Scan for the cell matching the given text and deliver its [X, Y] coordinate at center. 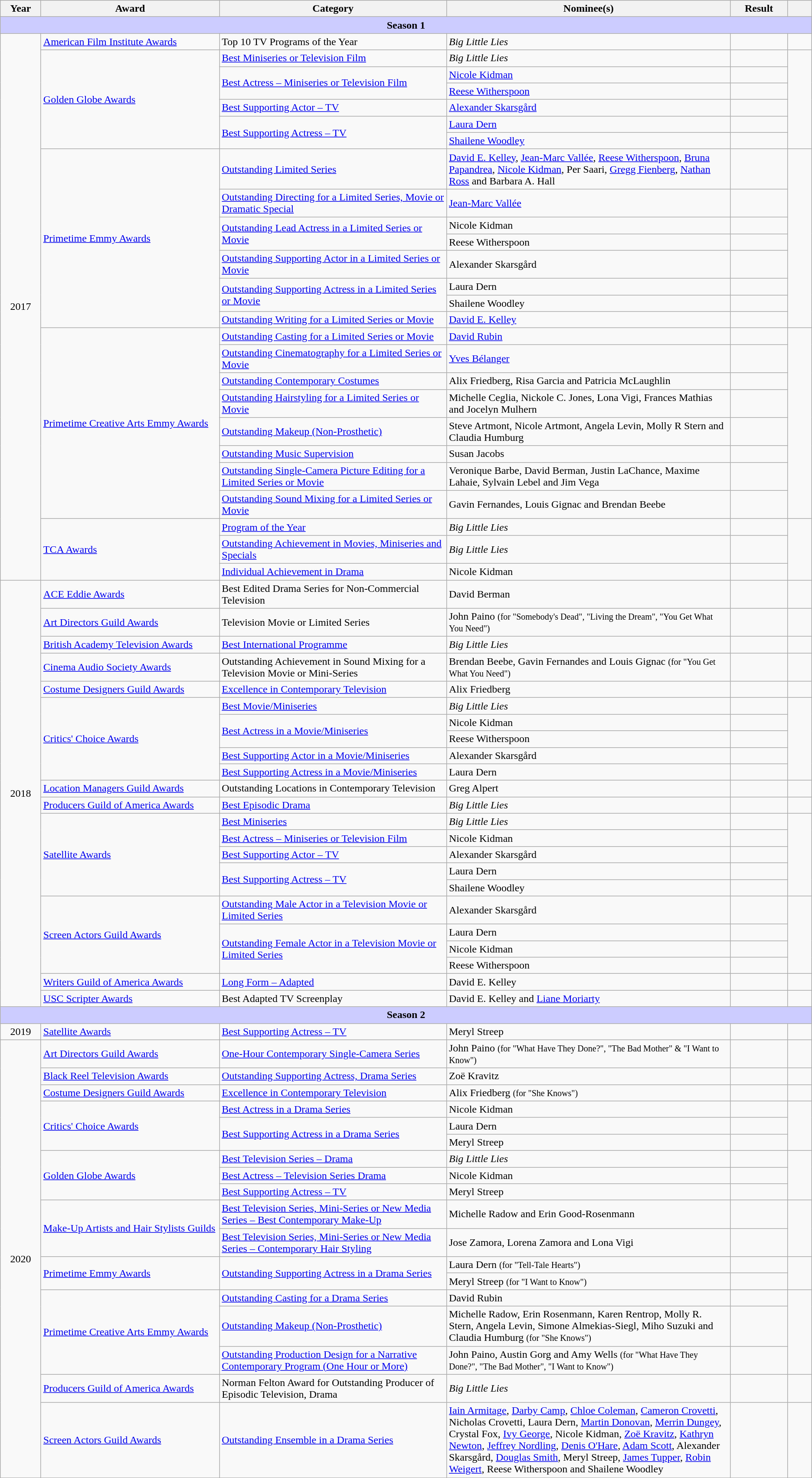
2017 [21, 307]
British Academy Television Awards [130, 645]
Nominee(s) [588, 9]
Gavin Fernandes, Louis Gignac and Brendan Beebe [588, 504]
Zoë Kravitz [588, 1076]
TCA Awards [130, 549]
Outstanding Supporting Actress, Drama Series [333, 1076]
Brendan Beebe, Gavin Fernandes and Louis Gignac (for "You Get What You Need") [588, 667]
Best Television Series – Drama [333, 1159]
Black Reel Television Awards [130, 1076]
Individual Achievement in Drama [333, 571]
Outstanding Production Design for a Narrative Contemporary Program (One Hour or More) [333, 1360]
Year [21, 9]
Outstanding Hairstyling for a Limited Series or Movie [333, 404]
Outstanding Locations in Contemporary Television [333, 788]
Best Actress in a Movie/Miniseries [333, 731]
Outstanding Writing for a Limited Series or Movie [333, 320]
2020 [21, 1258]
Season 2 [406, 1015]
Best Supporting Actress in a Movie/Miniseries [333, 772]
Norman Felton Award for Outstanding Producer of Episodic Television, Drama [333, 1389]
Alix Friedberg [588, 690]
Veronique Barbe, David Berman, Justin LaChance, Maxime Lahaie, Sylvain Lebel and Jim Vega [588, 476]
John Paino, Austin Gorg and Amy Wells (for "What Have They Done?", "The Bad Mother", "I Want to Know") [588, 1360]
2019 [21, 1031]
Outstanding Male Actor in a Television Movie or Limited Series [333, 910]
Best Supporting Actor in a Movie/Miniseries [333, 755]
Michelle Ceglia, Nickole C. Jones, Lona Vigi, Frances Mathias and Jocelyn Mulhern [588, 404]
Category [333, 9]
Outstanding Single-Camera Picture Editing for a Limited Series or Movie [333, 476]
Outstanding Achievement in Sound Mixing for a Television Movie or Mini-Series [333, 667]
Outstanding Casting for a Limited Series or Movie [333, 336]
Outstanding Casting for a Drama Series [333, 1298]
2018 [21, 793]
Best Episodic Drama [333, 805]
Top 10 TV Programs of the Year [333, 42]
Meryl Streep (for "I Want to Know") [588, 1281]
Alix Friedberg (for "She Knows") [588, 1093]
Best Actress – Television Series Drama [333, 1176]
Greg Alpert [588, 788]
Best Supporting Actress in a Drama Series [333, 1134]
Steve Artmont, Nicole Artmont, Angela Levin, Molly R Stern and Claudia Humburg [588, 431]
Cinema Audio Society Awards [130, 667]
John Paino (for "Somebody's Dead", "Living the Dream", "You Get What You Need") [588, 622]
John Paino (for "What Have They Done?", "The Bad Mother" & "I Want to Know") [588, 1054]
Program of the Year [333, 527]
Outstanding Achievement in Movies, Miniseries and Specials [333, 549]
Outstanding Supporting Actress in a Drama Series [333, 1273]
Best Adapted TV Screenplay [333, 998]
American Film Institute Awards [130, 42]
Best Actress in a Drama Series [333, 1109]
Outstanding Directing for a Limited Series, Movie or Dramatic Special [333, 203]
Best Miniseries [333, 821]
Outstanding Supporting Actor in a Limited Series or Movie [333, 265]
Make-Up Artists and Hair Stylists Guilds [130, 1228]
Outstanding Music Supervision [333, 454]
Yves Bélanger [588, 358]
Best Miniseries or Television Film [333, 58]
Season 1 [406, 25]
Laura Dern (for "Tell-Tale Hearts") [588, 1265]
Outstanding Ensemble in a Drama Series [333, 1440]
Location Managers Guild Awards [130, 788]
Jean-Marc Vallée [588, 203]
Alix Friedberg, Risa Garcia and Patricia McLaughlin [588, 381]
ACE Eddie Awards [130, 594]
Best Television Series, Mini-Series or New Media Series – Contemporary Hair Styling [333, 1243]
USC Scripter Awards [130, 998]
Michelle Radow, Erin Rosenmann, Karen Rentrop, Molly R. Stern, Angela Levin, Simone Almekias-Siegl, Miho Suzuki and Claudia Humburg (for "She Knows") [588, 1326]
Long Form – Adapted [333, 982]
Writers Guild of America Awards [130, 982]
Susan Jacobs [588, 454]
David E. Kelley and Liane Moriarty [588, 998]
Michelle Radow and Erin Good-Rosenmann [588, 1214]
One-Hour Contemporary Single-Camera Series [333, 1054]
Award [130, 9]
Television Movie or Limited Series [333, 622]
Outstanding Contemporary Costumes [333, 381]
Jose Zamora, Lorena Zamora and Lona Vigi [588, 1243]
Outstanding Supporting Actress in a Limited Series or Movie [333, 295]
Best Television Series, Mini-Series or New Media Series – Best Contemporary Make-Up [333, 1214]
Best Movie/Miniseries [333, 706]
Best Edited Drama Series for Non-Commercial Television [333, 594]
Best International Programme [333, 645]
Outstanding Cinematography for a Limited Series or Movie [333, 358]
Result [759, 9]
Outstanding Female Actor in a Television Movie or Limited Series [333, 949]
Outstanding Lead Actress in a Limited Series or Movie [333, 233]
David Berman [588, 594]
Outstanding Limited Series [333, 169]
Outstanding Sound Mixing for a Limited Series or Movie [333, 504]
David E. Kelley, Jean-Marc Vallée, Reese Witherspoon, Bruna Papandrea, Nicole Kidman, Per Saari, Gregg Fienberg, Nathan Ross and Barbara A. Hall [588, 169]
